Locate the cell with the specified text and output its [x, y] center coordinate. 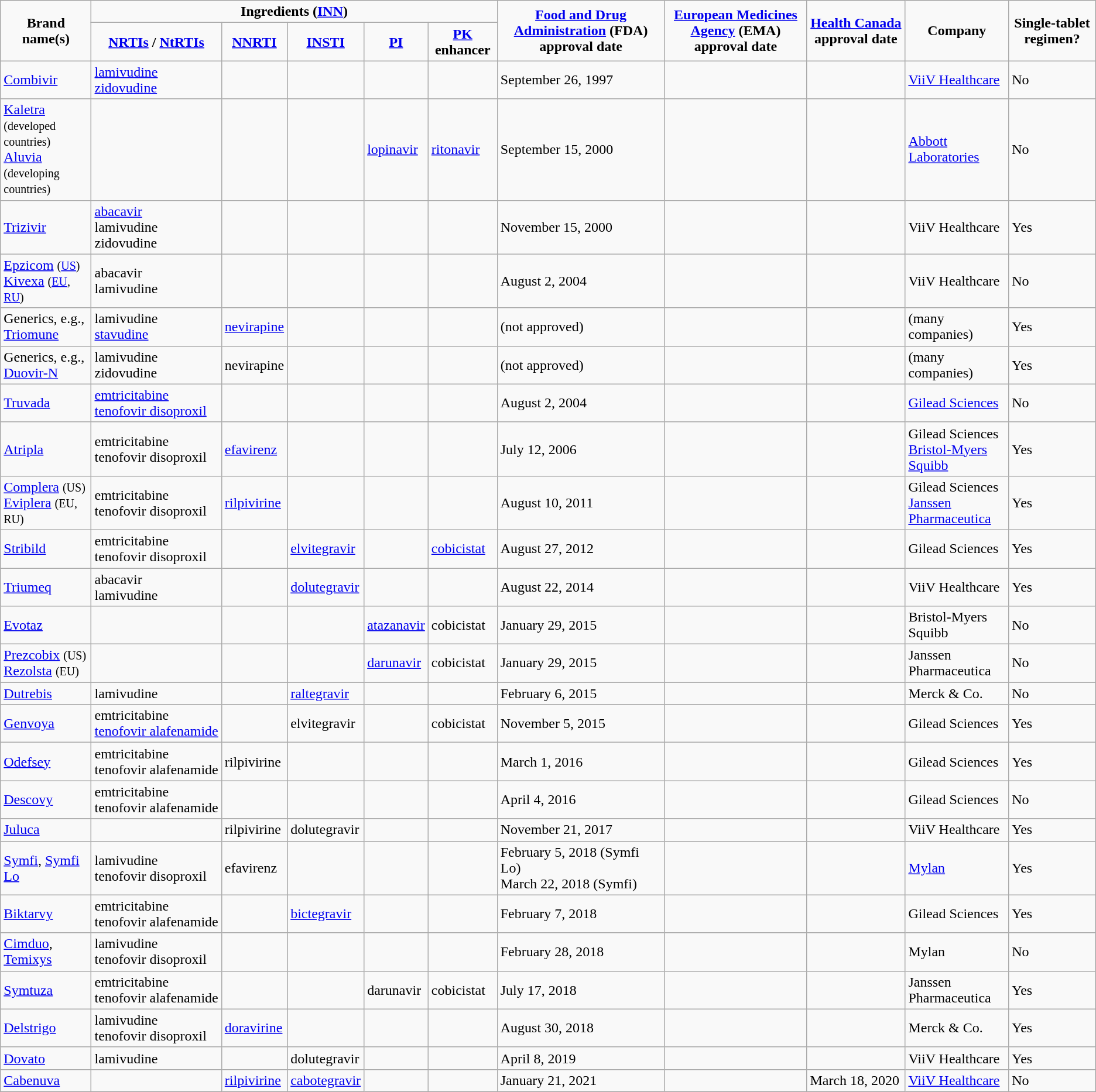
February 5, 2018 (Symfi Lo)March 22, 2018 (Symfi) [581, 868]
August 10, 2011 [581, 503]
Dutrebis [46, 693]
November 15, 2000 [581, 227]
Juluca [46, 830]
raltegravir [326, 693]
Symtuza [46, 990]
March 18, 2020 [856, 1080]
Cimduo, Temixys [46, 952]
Cabenuva [46, 1080]
Bristol-Myers Squibb [957, 625]
Generics, e.g., Duovir-N [46, 365]
Health Canada approval date [856, 30]
Prezcobix (US)Rezolsta (EU) [46, 664]
November 21, 2017 [581, 830]
Descovy [46, 799]
Symfi, Symfi Lo [46, 868]
Company [957, 30]
PI [396, 42]
Genvoya [46, 723]
Delstrigo [46, 1028]
September 15, 2000 [581, 150]
April 8, 2019 [581, 1058]
April 4, 2016 [581, 799]
Abbott Laboratories [957, 150]
September 26, 1997 [581, 80]
Atripla [46, 449]
November 5, 2015 [581, 723]
Combivir [46, 80]
INSTI [326, 42]
February 6, 2015 [581, 693]
January 21, 2021 [581, 1080]
Triumeq [46, 586]
Evotaz [46, 625]
Biktarvy [46, 914]
NNRTI [254, 42]
August 27, 2012 [581, 549]
Gilead SciencesBristol-Myers Squibb [957, 449]
PK enhancer [463, 42]
Kaletra (developed countries)Aluvia (developing countries) [46, 150]
February 28, 2018 [581, 952]
doravirine [254, 1028]
Gilead SciencesJanssen Pharmaceutica [957, 503]
Trizivir [46, 227]
February 7, 2018 [581, 914]
Odefsey [46, 762]
Ingredients (INN) [294, 12]
lopinavir [396, 150]
Stribild [46, 549]
Complera (US)Eviplera (EU, RU) [46, 503]
Single-tablet regimen? [1052, 30]
August 22, 2014 [581, 586]
Truvada [46, 403]
Food and Drug Administration (FDA) approval date [581, 30]
Dovato [46, 1058]
Brand name(s) [46, 30]
NRTIs / NtRTIs [156, 42]
Generics, e.g., Triomune [46, 327]
bictegravir [326, 914]
Epzicom (US)Kivexa (EU, RU) [46, 281]
July 17, 2018 [581, 990]
European Medicines Agency (EMA) approval date [735, 30]
August 30, 2018 [581, 1028]
atazanavir [396, 625]
July 12, 2006 [581, 449]
lamivudinestavudine [156, 327]
ritonavir [463, 150]
March 1, 2016 [581, 762]
abacavirlamivudinezidovudine [156, 227]
cabotegravir [326, 1080]
